Detect which cell encompasses the target text, then output its (x, y) center coordinate. 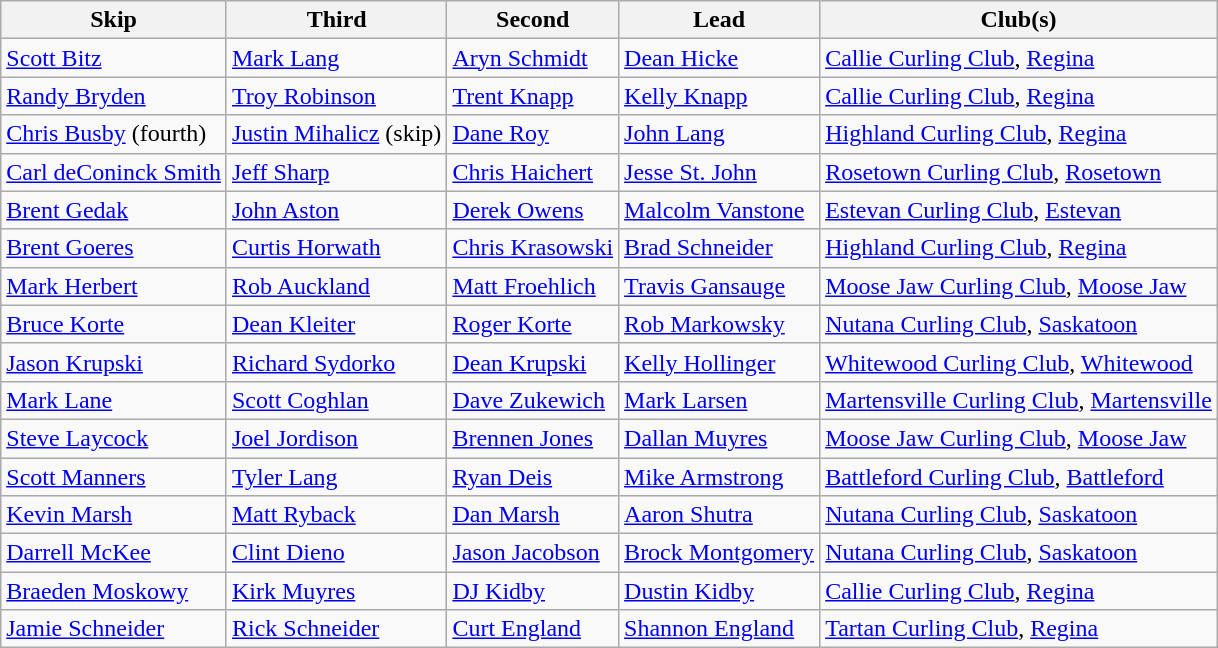
Skip (114, 20)
Kelly Knapp (720, 96)
Brent Goeres (114, 248)
Bruce Korte (114, 324)
DJ Kidby (533, 591)
Matt Ryback (336, 515)
Darrell McKee (114, 553)
Travis Gansauge (720, 286)
Jeff Sharp (336, 172)
Dean Krupski (533, 362)
Rob Auckland (336, 286)
Lead (720, 20)
Carl deConinck Smith (114, 172)
Mark Larsen (720, 400)
Roger Korte (533, 324)
Brad Schneider (720, 248)
Mike Armstrong (720, 477)
Derek Owens (533, 210)
Shannon England (720, 629)
Trent Knapp (533, 96)
Dan Marsh (533, 515)
Dean Kleiter (336, 324)
Brennen Jones (533, 438)
Braeden Moskowy (114, 591)
Chris Busby (fourth) (114, 134)
Jamie Schneider (114, 629)
Estevan Curling Club, Estevan (1019, 210)
Tartan Curling Club, Regina (1019, 629)
Dean Hicke (720, 58)
Scott Manners (114, 477)
Second (533, 20)
Rosetown Curling Club, Rosetown (1019, 172)
John Lang (720, 134)
Mark Lang (336, 58)
Jason Krupski (114, 362)
Clint Dieno (336, 553)
Curtis Horwath (336, 248)
Jesse St. John (720, 172)
Kevin Marsh (114, 515)
Tyler Lang (336, 477)
Club(s) (1019, 20)
Aaron Shutra (720, 515)
Third (336, 20)
Aryn Schmidt (533, 58)
Mark Lane (114, 400)
Rob Markowsky (720, 324)
Chris Krasowski (533, 248)
Troy Robinson (336, 96)
Mark Herbert (114, 286)
Curt England (533, 629)
Battleford Curling Club, Battleford (1019, 477)
Whitewood Curling Club, Whitewood (1019, 362)
Scott Coghlan (336, 400)
Dave Zukewich (533, 400)
Dustin Kidby (720, 591)
Scott Bitz (114, 58)
Ryan Deis (533, 477)
Dane Roy (533, 134)
Malcolm Vanstone (720, 210)
Randy Bryden (114, 96)
Brock Montgomery (720, 553)
Chris Haichert (533, 172)
Justin Mihalicz (skip) (336, 134)
Steve Laycock (114, 438)
Brent Gedak (114, 210)
Kirk Muyres (336, 591)
Joel Jordison (336, 438)
Kelly Hollinger (720, 362)
John Aston (336, 210)
Richard Sydorko (336, 362)
Matt Froehlich (533, 286)
Martensville Curling Club, Martensville (1019, 400)
Rick Schneider (336, 629)
Dallan Muyres (720, 438)
Jason Jacobson (533, 553)
